Extract the [X, Y] coordinate from the center of the cell holding the provided text.  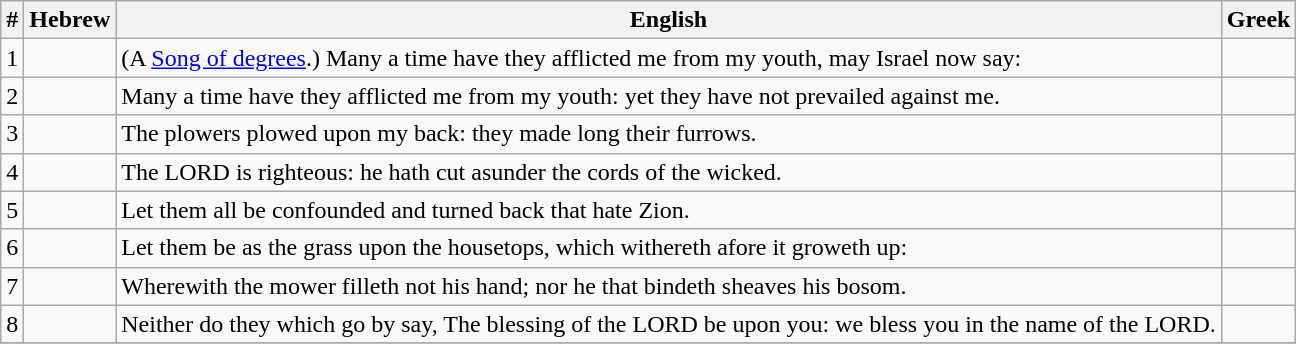
Many a time have they afflicted me from my youth: yet they have not prevailed against me. [669, 96]
Wherewith the mower filleth not his hand; nor he that bindeth sheaves his bosom. [669, 286]
Neither do they which go by say, The blessing of the LORD be upon you: we bless you in the name of the LORD. [669, 324]
1 [12, 58]
8 [12, 324]
4 [12, 172]
English [669, 20]
3 [12, 134]
(A Song of degrees.) Many a time have they afflicted me from my youth, may Israel now say: [669, 58]
2 [12, 96]
The plowers plowed upon my back: they made long their furrows. [669, 134]
6 [12, 248]
Let them be as the grass upon the housetops, which withereth afore it groweth up: [669, 248]
5 [12, 210]
# [12, 20]
7 [12, 286]
Hebrew [70, 20]
The LORD is righteous: he hath cut asunder the cords of the wicked. [669, 172]
Greek [1258, 20]
Let them all be confounded and turned back that hate Zion. [669, 210]
